For the text-containing cell, return its midpoint in [x, y] coordinate format. 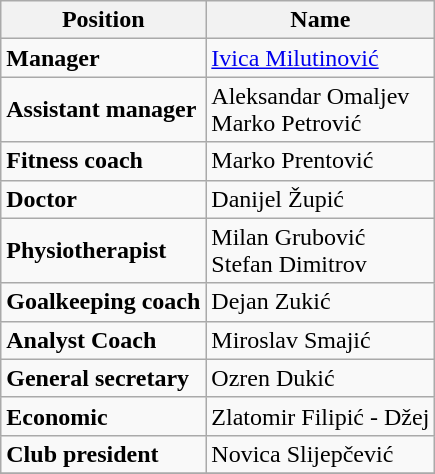
Goalkeeping coach [104, 302]
Physiotherapist [104, 250]
Ivica Milutinović [320, 58]
Economic [104, 416]
Zlatomir Filipić - Džej [320, 416]
Fitness coach [104, 161]
Novica Slijepčević [320, 454]
Manager [104, 58]
Danijel Župić [320, 199]
Assistant manager [104, 110]
General secretary [104, 378]
Aleksandar Omaljev Marko Petrović [320, 110]
Name [320, 20]
Position [104, 20]
Club president [104, 454]
Doctor [104, 199]
Dejan Zukić [320, 302]
Marko Prentović [320, 161]
Miroslav Smajić [320, 340]
Analyst Coach [104, 340]
Ozren Dukić [320, 378]
Milan Grubović Stefan Dimitrov [320, 250]
